Identify which cell holds the provided text, then report its (x, y) central coordinate. 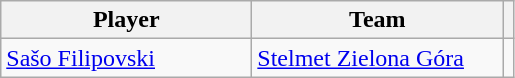
Sašo Filipovski (126, 58)
Team (378, 20)
Player (126, 20)
Stelmet Zielona Góra (378, 58)
